Return the [X, Y] coordinate for the center point of the cell that contains the specified text.  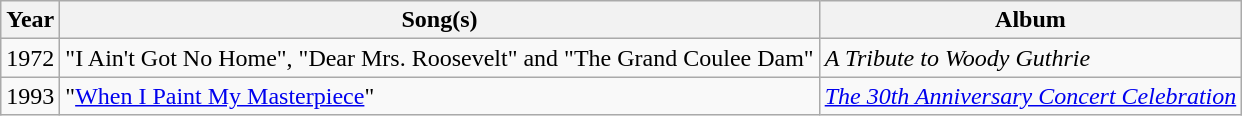
"I Ain't Got No Home", "Dear Mrs. Roosevelt" and "The Grand Coulee Dam" [440, 58]
"When I Paint My Masterpiece" [440, 96]
The 30th Anniversary Concert Celebration [1030, 96]
1993 [30, 96]
A Tribute to Woody Guthrie [1030, 58]
Album [1030, 20]
1972 [30, 58]
Song(s) [440, 20]
Year [30, 20]
